Pinpoint the cell where the given text exists, returning its [X, Y] midpoint coordinate. 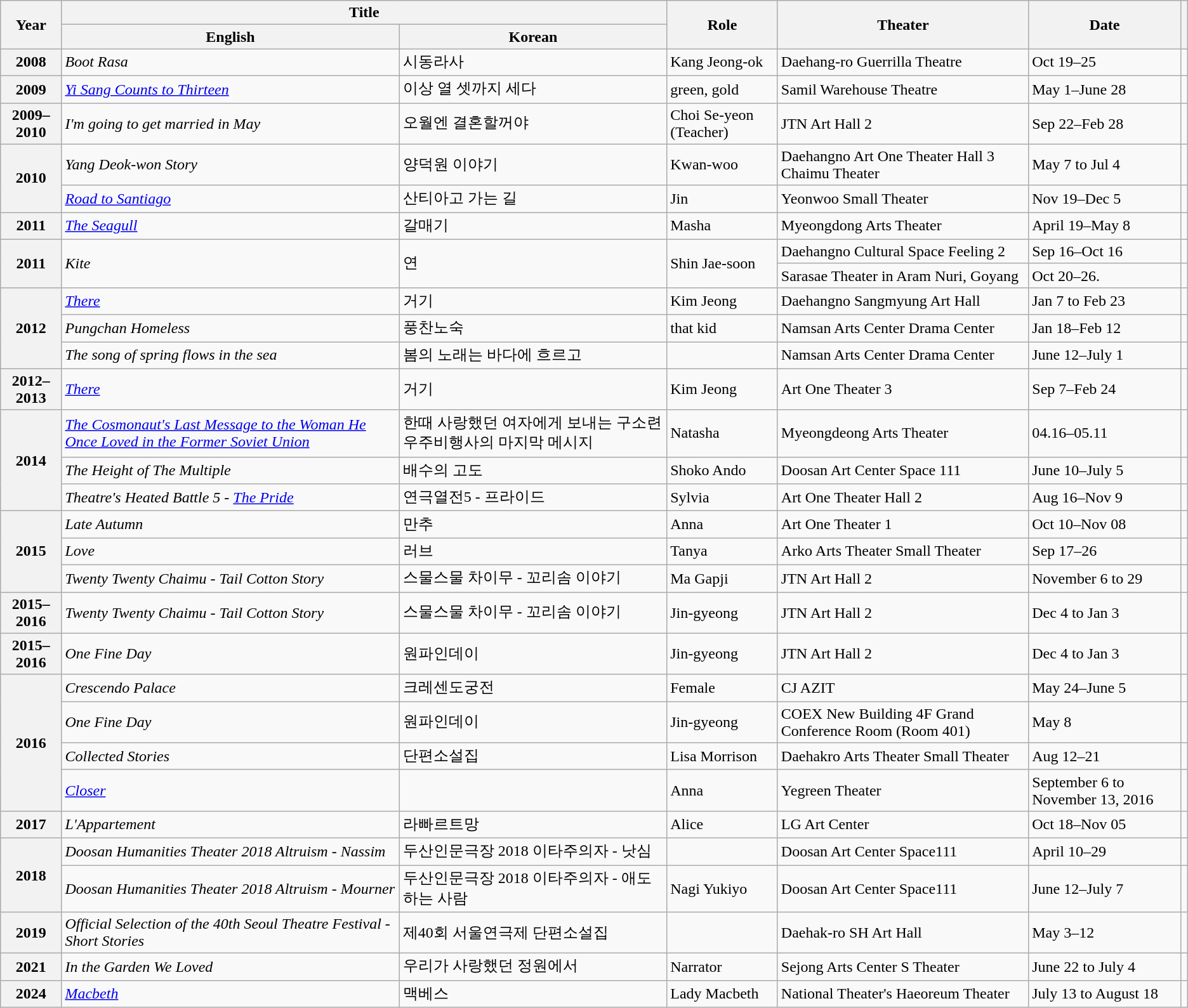
Kang Jeong-ok [722, 62]
June 10–July 5 [1104, 471]
배수의 고도 [533, 471]
Daehangno Cultural Space Feeling 2 [902, 251]
Tanya [722, 552]
Aug 16–Nov 9 [1104, 497]
시동라사 [533, 62]
한때 사랑했던 여자에게 보내는 구소련 우주비행사의 마지막 메시지 [533, 433]
Myeongdeong Arts Theater [902, 433]
Oct 20–26. [1104, 275]
2018 [31, 875]
2017 [31, 825]
04.16–05.11 [1104, 433]
Daehak-ro SH Art Hall [902, 933]
Theater [902, 25]
Date [1104, 25]
Doosan Humanities Theater 2018 Altruism - Mourner [230, 889]
Nov 19–Dec 5 [1104, 199]
만추 [533, 524]
Late Autumn [230, 524]
Daehakro Arts Theater Small Theater [902, 756]
that kid [722, 329]
Sarasae Theater in Aram Nuri, Goyang [902, 275]
Theatre's Heated Battle 5 - The Pride [230, 497]
Kite [230, 263]
Yeonwoo Small Theater [902, 199]
Sylvia [722, 497]
Shoko Ando [722, 471]
두산인문극장 2018 이타주의자 - 낫심 [533, 851]
2014 [31, 461]
Macbeth [230, 993]
Oct 10–Nov 08 [1104, 524]
이상 열 셋까지 세다 [533, 89]
June 12–July 1 [1104, 355]
Daehang-ro Guerrilla Theatre [902, 62]
2024 [31, 993]
2008 [31, 62]
러브 [533, 552]
2009 [31, 89]
2010 [31, 178]
Korean [533, 37]
2015 [31, 551]
Role [722, 25]
CJ AZIT [902, 688]
크레센도궁전 [533, 688]
April 10–29 [1104, 851]
November 6 to 29 [1104, 579]
맥베스 [533, 993]
Love [230, 552]
Female [722, 688]
Art One Theater 3 [902, 389]
Title [364, 13]
May 3–12 [1104, 933]
단편소설집 [533, 756]
June 12–July 7 [1104, 889]
Collected Stories [230, 756]
Shin Jae-soon [722, 263]
Sep 7–Feb 24 [1104, 389]
2012–2013 [31, 389]
Samil Warehouse Theatre [902, 89]
제40회 서울연극제 단편소설집 [533, 933]
Lady Macbeth [722, 993]
2016 [31, 742]
Daehangno Art One Theater Hall 3 Chaimu Theater [902, 165]
The song of spring flows in the sea [230, 355]
Jin [722, 199]
Sep 22–Feb 28 [1104, 123]
양덕원 이야기 [533, 165]
산티아고 가는 길 [533, 199]
The Height of The Multiple [230, 471]
Arko Arts Theater Small Theater [902, 552]
Daehangno Sangmyung Art Hall [902, 301]
Choi Se-yeon (Teacher) [722, 123]
Narrator [722, 967]
Sep 17–26 [1104, 552]
green, gold [722, 89]
Oct 18–Nov 05 [1104, 825]
The Cosmonaut's Last Message to the Woman He Once Loved in the Former Soviet Union [230, 433]
풍찬노숙 [533, 329]
오월엔 결혼할꺼야 [533, 123]
Art One Theater 1 [902, 524]
Yegreen Theater [902, 790]
Pungchan Homeless [230, 329]
Road to Santiago [230, 199]
Kwan-woo [722, 165]
Official Selection of the 40th Seoul Theatre Festival - Short Stories [230, 933]
우리가 사랑했던 정원에서 [533, 967]
I'm going to get married in May [230, 123]
Yang Deok-won Story [230, 165]
Ma Gapji [722, 579]
2019 [31, 933]
Aug 12–21 [1104, 756]
COEX New Building 4F Grand Conference Room (Room 401) [902, 722]
Doosan Humanities Theater 2018 Altruism - Nassim [230, 851]
Year [31, 25]
May 24–June 5 [1104, 688]
Lisa Morrison [722, 756]
May 1–June 28 [1104, 89]
봄의 노래는 바다에 흐르고 [533, 355]
Art One Theater Hall 2 [902, 497]
July 13 to August 18 [1104, 993]
Boot Rasa [230, 62]
April 19–May 8 [1104, 226]
갈매기 [533, 226]
연 [533, 263]
Nagi Yukiyo [722, 889]
In the Garden We Loved [230, 967]
2021 [31, 967]
Oct 19–25 [1104, 62]
L'Appartement [230, 825]
Jan 7 to Feb 23 [1104, 301]
June 22 to July 4 [1104, 967]
September 6 to November 13, 2016 [1104, 790]
두산인문극장 2018 이타주의자 - 애도하는 사람 [533, 889]
May 8 [1104, 722]
Myeongdong Arts Theater [902, 226]
연극열전5 - 프라이드 [533, 497]
Jan 18–Feb 12 [1104, 329]
Alice [722, 825]
Doosan Art Center Space 111 [902, 471]
The Seagull [230, 226]
2009–2010 [31, 123]
Masha [722, 226]
Closer [230, 790]
May 7 to Jul 4 [1104, 165]
English [230, 37]
라빠르트망 [533, 825]
Yi Sang Counts to Thirteen [230, 89]
2012 [31, 328]
Crescendo Palace [230, 688]
Sep 16–Oct 16 [1104, 251]
National Theater's Haeoreum Theater [902, 993]
Sejong Arts Center S Theater [902, 967]
LG Art Center [902, 825]
Natasha [722, 433]
